Detect which cell encompasses the target text, then output its (x, y) center coordinate. 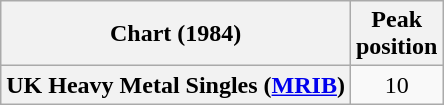
Peakposition (396, 34)
Chart (1984) (176, 34)
10 (396, 85)
UK Heavy Metal Singles (MRIB) (176, 85)
